Output the [x, y] coordinate of the center of the cell containing the given text.  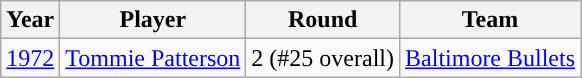
2 (#25 overall) [323, 58]
Round [323, 20]
Tommie Patterson [153, 58]
1972 [30, 58]
Baltimore Bullets [490, 58]
Year [30, 20]
Team [490, 20]
Player [153, 20]
